Return [X, Y] of the center of cell containing provided text 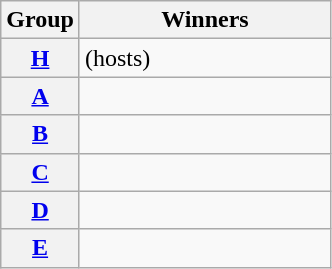
H [40, 58]
Winners [204, 20]
E [40, 248]
(hosts) [204, 58]
B [40, 134]
C [40, 172]
A [40, 96]
Group [40, 20]
D [40, 210]
